Find where the given text appears and provide that cell's center as (X, Y) coordinate. 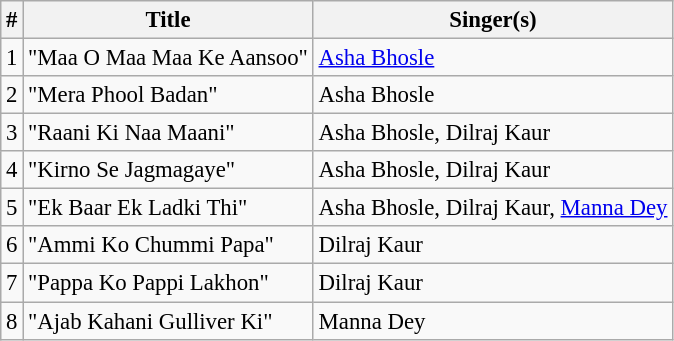
Title (168, 20)
"Ek Baar Ek Ladki Thi" (168, 208)
"Ajab Kahani Gulliver Ki" (168, 321)
Singer(s) (493, 20)
"Maa O Maa Maa Ke Aansoo" (168, 58)
"Ammi Ko Chummi Papa" (168, 245)
Manna Dey (493, 321)
"Kirno Se Jagmagaye" (168, 170)
7 (12, 283)
5 (12, 208)
2 (12, 95)
"Mera Phool Badan" (168, 95)
6 (12, 245)
4 (12, 170)
Asha Bhosle, Dilraj Kaur, Manna Dey (493, 208)
1 (12, 58)
3 (12, 133)
# (12, 20)
"Pappa Ko Pappi Lakhon" (168, 283)
"Raani Ki Naa Maani" (168, 133)
8 (12, 321)
